Return (X, Y) of the center of cell containing provided text 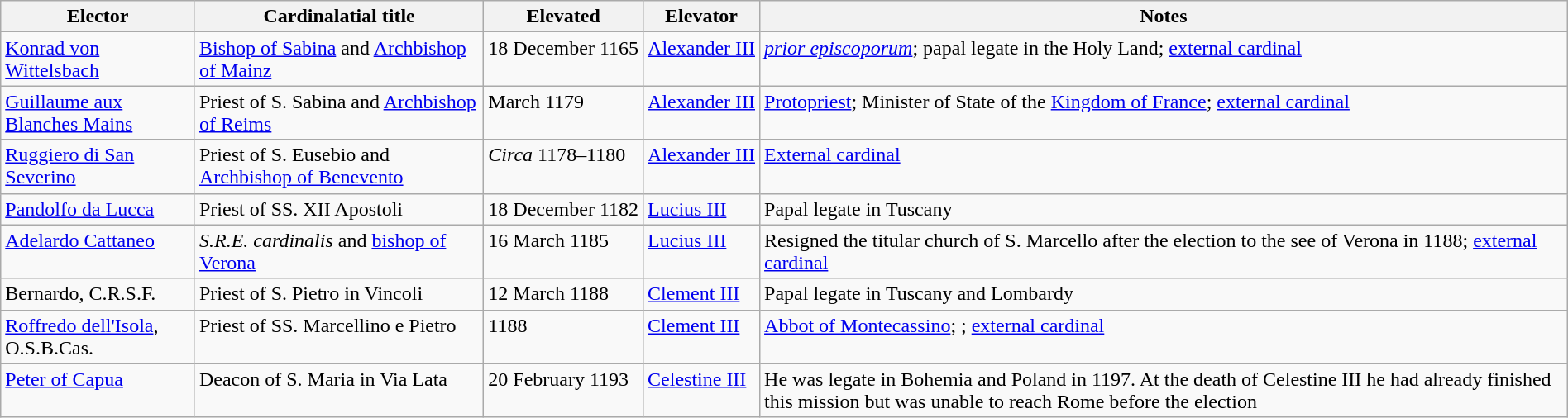
Resigned the titular church of S. Marcello after the election to the see of Verona in 1188; external cardinal (1164, 251)
Circa 1178–1180 (564, 167)
20 February 1193 (564, 390)
18 December 1182 (564, 209)
Guillaume aux Blanches Mains (98, 112)
Abbot of Montecassino; ; external cardinal (1164, 337)
Papal legate in Tuscany and Lombardy (1164, 294)
Elector (98, 17)
Celestine III (701, 390)
Peter of Capua (98, 390)
Bernardo, C.R.S.F. (98, 294)
16 March 1185 (564, 251)
Pandolfo da Lucca (98, 209)
Elevator (701, 17)
Roffredo dell'Isola, O.S.B.Cas. (98, 337)
Priest of S. Pietro in Vincoli (339, 294)
Elevated (564, 17)
1188 (564, 337)
Cardinalatial title (339, 17)
prior episcoporum; papal legate in the Holy Land; external cardinal (1164, 59)
Priest of SS. Marcellino e Pietro (339, 337)
Protopriest; Minister of State of the Kingdom of France; external cardinal (1164, 112)
Ruggiero di San Severino (98, 167)
Notes (1164, 17)
External cardinal (1164, 167)
Bishop of Sabina and Archbishop of Mainz (339, 59)
March 1179 (564, 112)
Deacon of S. Maria in Via Lata (339, 390)
Priest of S. Sabina and Archbishop of Reims (339, 112)
Konrad von Wittelsbach (98, 59)
Adelardo Cattaneo (98, 251)
S.R.E. cardinalis and bishop of Verona (339, 251)
Priest of S. Eusebio and Archbishop of Benevento (339, 167)
12 March 1188 (564, 294)
Papal legate in Tuscany (1164, 209)
Priest of SS. XII Apostoli (339, 209)
18 December 1165 (564, 59)
